Search for the cell housing the specified text and yield its (x, y) center coordinate. 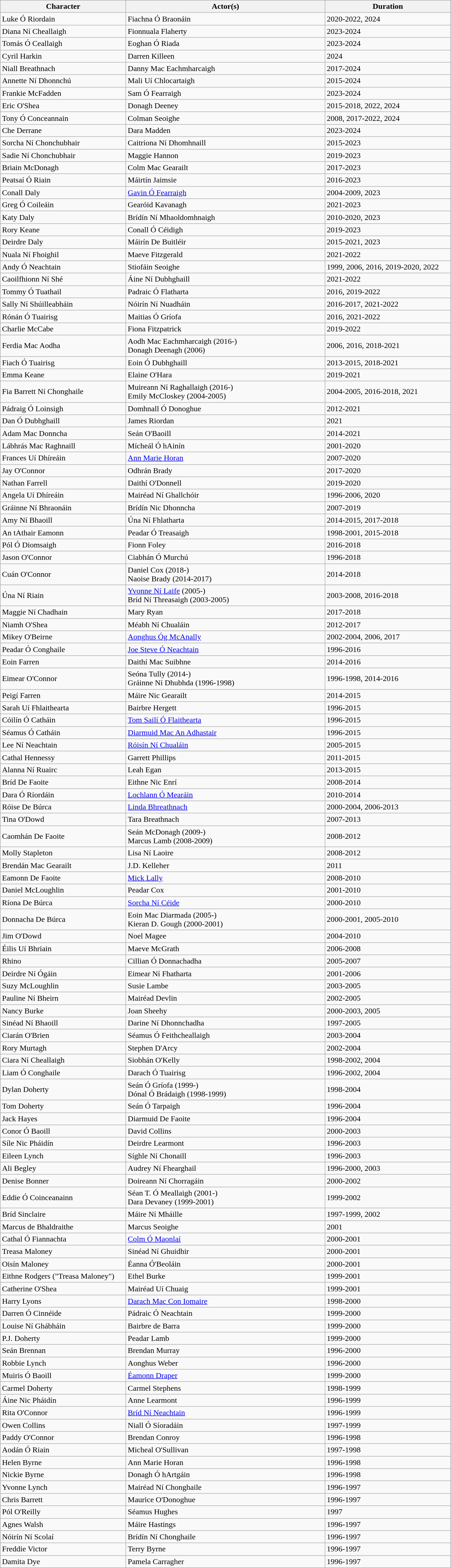
Máire Ní Mháille (225, 1214)
Garrett Phillips (225, 757)
Róise De Búrca (63, 807)
Conor Ó Baoill (63, 1131)
Tony Ó Conceannain (63, 118)
Fiachna Ó Braonáin (225, 19)
Domhnall Ó Donoghue (225, 409)
Máire Nic Gearailt (225, 695)
Eoin Ó Dubhghaill (225, 363)
Amy Ní Bhaoill (63, 520)
2003-2005 (388, 986)
2000-2004, 2006-2013 (388, 807)
Colman Seoighe (225, 118)
Rita O'Connor (63, 1413)
Maitias Ó Gríofa (225, 316)
Denise Bonner (63, 1181)
Séamus Ó Feithcheallaigh (225, 1036)
2014-2015 (388, 695)
Rhino (63, 961)
Deirdre Learmont (225, 1143)
1996-2002, 2004 (388, 1073)
Stiofáin Seoighe (225, 267)
Mairéad Uí Chuaig (225, 1289)
2013-2015 (388, 770)
Mairéad Ní Chonghaile (225, 1487)
Maggie Ní Chadhain (63, 612)
2003-2008, 2016-2018 (388, 596)
Pádraig Ó Loinsigh (63, 409)
2007-2020 (388, 458)
Jack Hayes (63, 1119)
Conall Ó Céidigh (225, 230)
Danny Mac Eachmharcaigh (225, 68)
Peigí Farren (63, 695)
Tina O'Dowd (63, 820)
2008-2014 (388, 782)
1998-2004 (388, 1090)
Peadar Ó Treasaigh (225, 532)
Tommy Ó Tuathail (63, 292)
2021-2023 (388, 205)
2001-2010 (388, 890)
Andy Ó Neachtain (63, 267)
Helen Byrne (63, 1462)
Seán McDonagh (2009-)Marcus Lamb (2008-2009) (225, 836)
Nathan Farrell (63, 483)
Fia Barrett Ní Chonghaile (63, 392)
Luke Ó Riordain (63, 19)
Frances Uí Dhíreáin (63, 458)
Padraic Ó Flatharta (225, 292)
1998-2000 (388, 1301)
1999-2002 (388, 1197)
2004-2010 (388, 936)
Eimear O'Connor (63, 678)
Gearóid Kavanagh (225, 205)
Aodh Mac Eachmharcaigh (2016-)Donagh Deenagh (2006) (225, 345)
Yvonne Lynch (63, 1487)
Áine Nic Pháidín (63, 1400)
Mick Lally (225, 878)
2019-2020 (388, 483)
Carmel Stephens (225, 1388)
2017-2018 (388, 612)
Niall Breathnach (63, 68)
Eamonn De Faoite (63, 878)
Nancy Burke (63, 1010)
Sorcha Ní Céide (225, 903)
Séamus Ó Catháin (63, 733)
1996-2006, 2020 (388, 495)
2011 (388, 865)
Jason O'Connor (63, 557)
Catherine O'Shea (63, 1289)
2000-2002 (388, 1181)
Molly Stapleton (63, 853)
Niamh O'Shea (63, 625)
Diarmuid Mac An Adhastair (225, 733)
2016-2017, 2021-2022 (388, 304)
Maeve Fitzgerald (225, 254)
Cillian Ó Donnachadha (225, 961)
Lochlann Ó Mearáin (225, 795)
2014-2015, 2017-2018 (388, 520)
Owen Collins (63, 1425)
Daithí O'Donnell (225, 483)
Audrey Ní Fhearghail (225, 1168)
Elaine O'Hara (225, 375)
Bríd Sinclaire (63, 1214)
Úna Ní Fhlatharta (225, 520)
Paddy O'Connor (63, 1438)
Maggie Hannon (225, 155)
Cathal Ó Fiannachta (63, 1239)
2007-2013 (388, 820)
Stephen D'Arcy (225, 1048)
Peadar Ó Conghaile (63, 649)
Tara Breathnach (225, 820)
Bríd Ní Neachtain (225, 1413)
2016-2018 (388, 545)
Éanna Ó'Beoláin (225, 1264)
2000-2003 (388, 1131)
Darine Ní Dhonnchadha (225, 1023)
2015-2018, 2022, 2024 (388, 106)
Jim O'Dowd (63, 936)
Rory Keane (63, 230)
2002-2004, 2006, 2017 (388, 637)
Lábhrás Mac Raghnaill (63, 446)
Linda Bhreathnach (225, 807)
Cyril Harkin (63, 56)
Tom Sailí Ó Flaithearta (225, 720)
Mary Ryan (225, 612)
2010-2020, 2023 (388, 217)
Leah Egan (225, 770)
Sadie Ní Chonchubhair (63, 155)
Suzy McLoughlin (63, 986)
2006-2008 (388, 949)
Joe Steve Ó Neachtain (225, 649)
Diana Ní Cheallaigh (63, 31)
Darach Mac Con Iomaire (225, 1301)
Gráinne Ní Bhraonáin (63, 508)
Marcus Seoighe (225, 1227)
2017-2024 (388, 68)
Terry Byrne (225, 1549)
Chris Barrett (63, 1500)
Brídín Ní Chonghaile (225, 1537)
Colm Mac Gearailt (225, 168)
2016-2023 (388, 180)
Eoghan Ó Riada (225, 44)
Sinéad Ní Bhaoill (63, 1023)
Duration (388, 7)
Muireann Ní Raghallaigh (2016-)Emily McCloskey (2004-2005) (225, 392)
Katy Daly (63, 217)
2005-2015 (388, 745)
Deirdre Ní Ógáin (63, 973)
Joan Sheehy (225, 1010)
2011-2015 (388, 757)
Éilis Uí Bhriain (63, 949)
Darren Killeen (225, 56)
Rónán Ó Tuairisg (63, 316)
2021 (388, 421)
Tomás Ó Ceallaigh (63, 44)
Jay O'Connor (63, 471)
2001-2006 (388, 973)
2014-2018 (388, 574)
Úna Ní Riain (63, 596)
Dylan Doherty (63, 1090)
Máirín De Buitléir (225, 242)
Mikey O'Beirne (63, 637)
Mali Uí Chlocartaigh (225, 81)
Adam Mac Donncha (63, 433)
Sarah Uí Fhlaithearta (63, 708)
2006, 2016, 2018-2021 (388, 345)
Ciarán O'Brien (63, 1036)
2016, 2021-2022 (388, 316)
Fionn Foley (225, 545)
Sally Ní Shúilleabháin (63, 304)
Maeve McGrath (225, 949)
Muiris Ó Baoill (63, 1375)
1998-1999 (388, 1388)
Bríd De Faoite (63, 782)
David Collins (225, 1131)
Fionnuala Flaherty (225, 31)
Seán Brennan (63, 1351)
Sinéad Ní Ghuidhir (225, 1252)
Maurice O'Donoghue (225, 1500)
Róisín Ní Chualáin (225, 745)
Pamela Carragher (225, 1561)
Treasa Maloney (63, 1252)
Ríona De Búrca (63, 903)
Freddie Victor (63, 1549)
Caomhán De Faoite (63, 836)
Bairbre Hergett (225, 708)
1997-1999 (388, 1425)
Marcus de Bhaldraithe (63, 1227)
Darren Ó Cinnéide (63, 1314)
Cuán O'Connor (63, 574)
Frankie McFadden (63, 93)
Doireann Ní Chorragáin (225, 1181)
Angela Uí Dhíreáin (63, 495)
2014-2021 (388, 433)
Mícheál Ó hAinín (225, 446)
1997-2005 (388, 1023)
Aonghus Weber (225, 1363)
Pádraic Ó Neachtain (225, 1314)
2019-2021 (388, 375)
1996-1998, 2014-2016 (388, 678)
Darach Ó Tuairisg (225, 1073)
1997-1999, 2002 (388, 1214)
Charlie McCabe (63, 329)
Caitríona Ní Dhomhnaill (225, 143)
Pól Ó Diomsaigh (63, 545)
Peatsaí Ó Riain (63, 180)
Brendan Murray (225, 1351)
Emma Keane (63, 375)
Colm Ó Maonlaí (225, 1239)
Aonghus Óg McAnally (225, 637)
Niall Ó Síoradáin (225, 1425)
Donnacha De Búrca (63, 920)
Méabh Ní Chualáin (225, 625)
Bairbre de Barra (225, 1326)
2001 (388, 1227)
2003-2004 (388, 1036)
Eric O'Shea (63, 106)
Sorcha Ní Chonchubhair (63, 143)
Micheal O'Sullivan (225, 1450)
Actor(s) (225, 7)
Cathal Hennessy (63, 757)
Oisín Maloney (63, 1264)
Tom Doherty (63, 1106)
Eoin Mac Diarmada (2005-)Kieran D. Gough (2000-2001) (225, 920)
2007-2019 (388, 508)
Ethel Burke (225, 1276)
Ciara Ní Cheallaigh (63, 1060)
Diarmuid De Faoite (225, 1119)
Nóirín Ní Nuadháin (225, 304)
Pól O'Reilly (63, 1512)
Agnes Walsh (63, 1524)
Susie Lambe (225, 986)
Nuala Ní Fhoighil (63, 254)
Greg Ó Coileáin (63, 205)
Nickie Byrne (63, 1475)
Fiach Ó Tuairisg (63, 363)
1996-2016 (388, 649)
1997 (388, 1512)
Annette Ní Dhonnchú (63, 81)
2008, 2017-2022, 2024 (388, 118)
James Riordan (225, 421)
2005-2007 (388, 961)
Conall Daly (63, 193)
Alanna Ní Ruairc (63, 770)
1999, 2006, 2016, 2019-2020, 2022 (388, 267)
Cóilín Ó Catháin (63, 720)
2015-2024 (388, 81)
2004-2009, 2023 (388, 193)
P.J. Doherty (63, 1338)
Siobhán O'Kelly (225, 1060)
Brendan Conroy (225, 1438)
Yvonne Ní Laife (2005-)Bríd Ní Threasaigh (2003-2005) (225, 596)
Seán Ó Tarpaigh (225, 1106)
2019-2022 (388, 329)
Gavin Ó Fearraigh (225, 193)
2012-2017 (388, 625)
Che Derrane (63, 130)
Donagh Ó hArtgáin (225, 1475)
Brendán Mac Gearailt (63, 865)
Eoin Farren (63, 662)
Dan Ó Dubhghaill (63, 421)
2017-2020 (388, 471)
Peadar Lamb (225, 1338)
Brídín Nic Dhonncha (225, 508)
2016, 2019-2022 (388, 292)
Brídín Ní Mhaoldomhnaigh (225, 217)
Éamonn Draper (225, 1375)
Peadar Cox (225, 890)
Máirtín Jaimsie (225, 180)
Eimear Ní Fhatharta (225, 973)
2015-2023 (388, 143)
2004-2005, 2016-2018, 2021 (388, 392)
Máire Hastings (225, 1524)
Daniel Cox (2018-)Naoise Brady (2014-2017) (225, 574)
Daithí Mac Suibhne (225, 662)
Character (63, 7)
Caoilfhionn Ní Shé (63, 279)
Ali Begley (63, 1168)
Dara Ó Ríordáin (63, 795)
Séamus Hughes (225, 1512)
Robbie Lynch (63, 1363)
Eithne Rodgers ("Treasa Maloney") (63, 1276)
Seóna Tully (2014-)Gráinne Ní Dhubhda (1996-1998) (225, 678)
2010-2014 (388, 795)
Ciabhán Ó Murchú (225, 557)
Donagh Deeney (225, 106)
Seán Ó Gríofa (1999-)Dónal Ó Brádaigh (1998-1999) (225, 1090)
2017-2023 (388, 168)
1996-2000, 2003 (388, 1168)
2002-2005 (388, 998)
2014-2016 (388, 662)
Mairéad Ní Ghallchóir (225, 495)
Mairéad Devlin (225, 998)
Odhrán Brady (225, 471)
Liam Ó Conghaile (63, 1073)
Pauline Ní Bheirn (63, 998)
Dara Madden (225, 130)
2012-2021 (388, 409)
Carmel Doherty (63, 1388)
1998-2002, 2004 (388, 1060)
2024 (388, 56)
2000-2010 (388, 903)
2015-2021, 2023 (388, 242)
Rory Murtagh (63, 1048)
Harry Lyons (63, 1301)
1997-1998 (388, 1450)
Daniel McLoughlin (63, 890)
Lee Ní Neachtain (63, 745)
2020-2022, 2024 (388, 19)
Lisa Ní Laoire (225, 853)
Noel Magee (225, 936)
J.D. Kelleher (225, 865)
Síghle Ní Chonaill (225, 1156)
2002-2004 (388, 1048)
Seán O'Baoill (225, 433)
Nóirín Ní Scolaí (63, 1537)
2000-2003, 2005 (388, 1010)
Séan T. Ó Meallaigh (2001-)Dara Devaney (1999-2001) (225, 1197)
2008-2010 (388, 878)
Louise Ní Ghábháin (63, 1326)
Síle Nic Pháidín (63, 1143)
Eileen Lynch (63, 1156)
Eddie Ó Coinceanainn (63, 1197)
1996-2018 (388, 557)
An tAthair Eamonn (63, 532)
Ferdia Mac Aodha (63, 345)
2000-2001, 2005-2010 (388, 920)
2013-2015, 2018-2021 (388, 363)
Deirdre Daly (63, 242)
2001-2020 (388, 446)
Damita Dye (63, 1561)
Sam Ó Fearraigh (225, 93)
Áine Ní Dubhghaill (225, 279)
Aodán Ó Riain (63, 1450)
Eithne Nic Enrí (225, 782)
Briain McDonagh (63, 168)
Anne Learmont (225, 1400)
1998-2001, 2015-2018 (388, 532)
Fiona Fitzpatrick (225, 329)
